Scan for the cell matching the given text and deliver its (X, Y) coordinate at center. 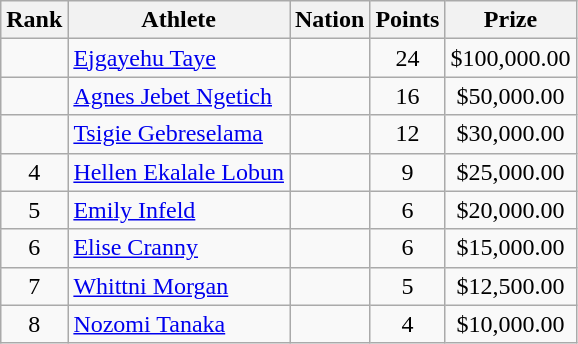
$30,000.00 (510, 134)
$25,000.00 (510, 172)
Ejgayehu Taye (179, 58)
7 (34, 286)
16 (408, 96)
Athlete (179, 20)
8 (34, 324)
Tsigie Gebreselama (179, 134)
$50,000.00 (510, 96)
$15,000.00 (510, 248)
$100,000.00 (510, 58)
Nation (330, 20)
$12,500.00 (510, 286)
$20,000.00 (510, 210)
$10,000.00 (510, 324)
Rank (34, 20)
Emily Infeld (179, 210)
Nozomi Tanaka (179, 324)
Prize (510, 20)
Agnes Jebet Ngetich (179, 96)
9 (408, 172)
Whittni Morgan (179, 286)
Points (408, 20)
24 (408, 58)
Hellen Ekalale Lobun (179, 172)
Elise Cranny (179, 248)
12 (408, 134)
